Output the [X, Y] coordinate of the center of the cell containing the given text.  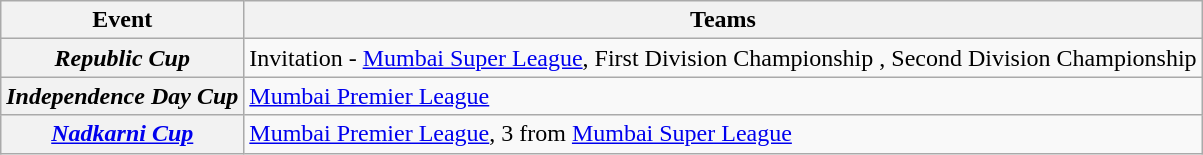
Nadkarni Cup [122, 134]
Invitation - Mumbai Super League, First Division Championship , Second Division Championship [723, 58]
Event [122, 20]
Mumbai Premier League [723, 96]
Mumbai Premier League, 3 from Mumbai Super League [723, 134]
Republic Cup [122, 58]
Teams [723, 20]
Independence Day Cup [122, 96]
